Capture the cell that displays the provided text and extract its (X, Y) central coordinate. 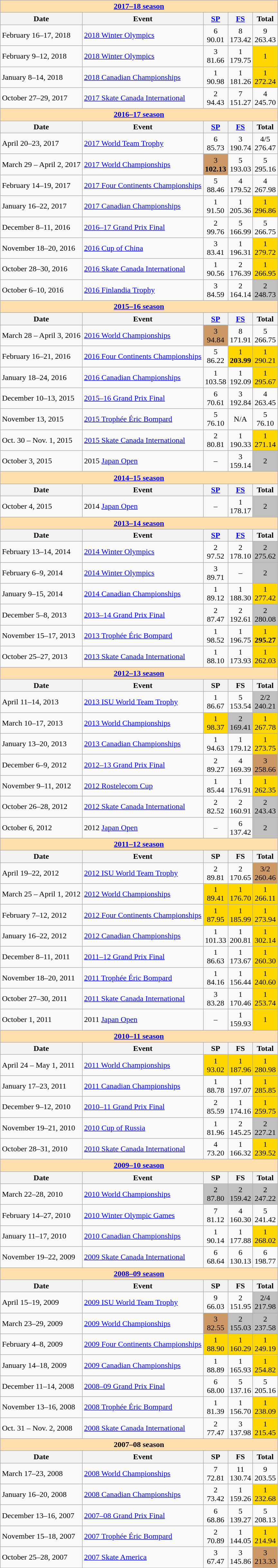
394.84 (216, 335)
4179.52 (241, 185)
1285.85 (265, 1086)
4/5276.47 (265, 144)
2016 Canadian Championships (143, 377)
2243.43 (265, 806)
1262.03 (265, 656)
2015 Japan Open (143, 461)
1273.94 (265, 915)
2012 Japan Open (143, 828)
5193.03 (241, 164)
2151.95 (241, 1303)
December 8–11, 2016 (41, 227)
2013–14 Grand Prix Final (143, 615)
2009 Four Continents Championships (143, 1344)
297.52 (216, 552)
1302.14 (265, 936)
1176.91 (241, 786)
January 8–14, 2018 (41, 77)
November 18–20, 2016 (41, 248)
1181.26 (241, 77)
473.20 (216, 1149)
2013 Skate Canada International (143, 656)
1159.93 (241, 1019)
Oct. 30 – Nov. 1, 2015 (41, 440)
1187.96 (241, 1065)
1178.17 (241, 506)
October 3, 2015 (41, 461)
October 6–10, 2016 (41, 290)
2018 Canadian Championships (143, 77)
2010 Winter Olympic Games (143, 1215)
1192.09 (241, 377)
October 25–28, 2007 (41, 1557)
1196.31 (241, 248)
270.89 (216, 1536)
January 11–17, 2010 (41, 1236)
9203.55 (265, 1474)
3159.14 (241, 461)
1240.60 (265, 978)
November 9–11, 2012 (41, 786)
2009 ISU World Team Trophy (143, 1303)
1214.94 (265, 1536)
287.80 (216, 1194)
October 1, 2011 (41, 1019)
1272.24 (265, 77)
384.59 (216, 290)
588.46 (216, 185)
2247.22 (265, 1194)
4263.45 (265, 398)
285.59 (216, 1107)
2014 Canadian Championships (143, 594)
2011–12 season (139, 844)
188.89 (216, 1365)
January 14–18, 2009 (41, 1365)
2012 ISU World Team Trophy (143, 873)
189.41 (216, 894)
1262.35 (265, 786)
280.81 (216, 440)
April 24 – May 1, 2011 (41, 1065)
2010 Cup of Russia (143, 1127)
1267.78 (265, 723)
1279.72 (265, 248)
383.28 (216, 999)
January 16–20, 2008 (41, 1494)
March 29 – April 2, 2017 (41, 164)
1174.16 (241, 1107)
690.01 (216, 35)
October 28–30, 2016 (41, 269)
2013 Trophée Éric Bompard (143, 636)
1290.21 (265, 357)
2007 Trophée Éric Bompard (143, 1536)
2009 World Championships (143, 1323)
190.56 (216, 269)
198.52 (216, 636)
2008 Canadian Championships (143, 1494)
1268.02 (265, 1236)
January 16–22, 2017 (41, 206)
2017 World Team Trophy (143, 144)
October 28–31, 2010 (41, 1149)
2017 Skate Canada International (143, 98)
3213.33 (265, 1557)
1179.12 (241, 744)
668.00 (216, 1386)
December 5–8, 2013 (41, 615)
December 6–9, 2012 (41, 765)
1179.75 (241, 56)
1280.98 (265, 1065)
2017–18 season (139, 6)
189.12 (216, 594)
1197.07 (241, 1086)
2010–11 Grand Prix Final (143, 1107)
2015–16 season (139, 307)
1203.99 (241, 357)
2192.61 (241, 615)
November 13, 2015 (41, 419)
181.96 (216, 1127)
2/4217.98 (265, 1303)
966.03 (216, 1303)
January 13–20, 2013 (41, 744)
2160.91 (241, 806)
1205.36 (241, 206)
198.37 (216, 723)
January 9–15, 2014 (41, 594)
5139.27 (241, 1516)
1266.95 (265, 269)
2016–17 season (139, 115)
2016 Four Continents Championships (143, 357)
October 26–28, 2012 (41, 806)
277.47 (216, 1428)
1156.44 (241, 978)
2007–08 season (139, 1445)
January 16–22, 2012 (41, 936)
February 9–12, 2018 (41, 56)
December 10–13, 2015 (41, 398)
November 19–22, 2009 (41, 1257)
8171.91 (241, 335)
2010–11 season (139, 1036)
February 7–12, 2012 (41, 915)
February 14–27, 2010 (41, 1215)
367.47 (216, 1557)
1239.52 (265, 1149)
2015 Trophée Éric Bompard (143, 419)
2011 Trophée Éric Bompard (143, 978)
2170.65 (241, 873)
2013 ISU World Team Trophy (143, 702)
6198.77 (265, 1257)
March 22–28, 2010 (41, 1194)
December 8–11, 2011 (41, 957)
299.76 (216, 227)
2013 World Championships (143, 723)
1173.67 (241, 957)
1253.74 (265, 999)
2178.10 (241, 552)
685.73 (216, 144)
November 18–20, 2011 (41, 978)
1144.05 (241, 1536)
3192.84 (241, 398)
194.63 (216, 744)
October 25–27, 2013 (41, 656)
2014 Japan Open (143, 506)
1166.32 (241, 1149)
2013 Canadian Championships (143, 744)
188.10 (216, 656)
184.16 (216, 978)
2176.39 (241, 269)
1196.75 (241, 636)
1165.93 (241, 1365)
2011 Canadian Championships (143, 1086)
772.81 (216, 1474)
1190.33 (241, 440)
2017 Four Continents Championships (143, 185)
1260.30 (265, 957)
2012–13 Grand Prix Final (143, 765)
2009 Canadian Championships (143, 1365)
8173.42 (241, 35)
2015–16 Grand Prix Final (143, 398)
February 16–17, 2018 (41, 35)
November 15–18, 2007 (41, 1536)
December 13–16, 2007 (41, 1516)
5166.99 (241, 227)
November 15–17, 2013 (41, 636)
383.41 (216, 248)
1238.09 (265, 1407)
2008 World Championships (143, 1474)
2010 World Championships (143, 1194)
1215.45 (265, 1428)
2014–15 season (139, 478)
3/2260.46 (265, 873)
4245.70 (265, 98)
1188.30 (241, 594)
October 27–29, 2017 (41, 98)
2227.21 (265, 1127)
185.44 (216, 786)
273.42 (216, 1494)
2016 Skate Canada International (143, 269)
191.50 (216, 206)
586.22 (216, 357)
5153.54 (241, 702)
2009–10 season (139, 1165)
October 4, 2015 (41, 506)
2017 World Championships (143, 164)
3190.74 (241, 144)
1176.70 (241, 894)
1103.58 (216, 377)
187.95 (216, 915)
2164.14 (241, 290)
2145.25 (241, 1127)
February 13–14, 2014 (41, 552)
181.39 (216, 1407)
October 27–30, 2011 (41, 999)
5205.16 (265, 1386)
6130.13 (241, 1257)
2016–17 Grand Prix Final (143, 227)
382.55 (216, 1323)
1170.46 (241, 999)
2012 Skate Canada International (143, 806)
1259.75 (265, 1107)
2/2240.21 (265, 702)
2275.62 (265, 552)
5137.16 (241, 1386)
2016 Cup of China (143, 248)
2012 Rostelecom Cup (143, 786)
9263.43 (265, 35)
2008–09 season (139, 1274)
1160.29 (241, 1344)
N/A (241, 419)
2012–13 season (139, 673)
4160.30 (241, 1215)
389.71 (216, 573)
1273.75 (265, 744)
April 15–19, 2009 (41, 1303)
2013–14 season (139, 523)
Oct. 31 – Nov. 2, 2008 (41, 1428)
1156.70 (241, 1407)
5241.42 (265, 1215)
4169.39 (241, 765)
March 10–17, 2013 (41, 723)
2007 Skate America (143, 1557)
January 18–24, 2016 (41, 377)
February 4–8, 2009 (41, 1344)
668.64 (216, 1257)
381.66 (216, 56)
193.02 (216, 1065)
282.52 (216, 806)
2016 World Championships (143, 335)
188.90 (216, 1344)
670.61 (216, 398)
2008–09 Grand Prix Final (143, 1386)
February 14–19, 2017 (41, 185)
2008 Skate Canada International (143, 1428)
January 17–23, 2011 (41, 1086)
188.78 (216, 1086)
November 13–16, 2008 (41, 1407)
November 19–21, 2010 (41, 1127)
2008 Trophée Éric Bompard (143, 1407)
781.12 (216, 1215)
1295.67 (265, 377)
1101.33 (216, 936)
5208.13 (265, 1516)
3137.98 (241, 1428)
3145.86 (241, 1557)
2007–08 Grand Prix Final (143, 1516)
7151.27 (241, 98)
2012 Four Continents Championships (143, 915)
1159.26 (241, 1494)
2015 Skate Canada International (143, 440)
2280.08 (265, 615)
October 6, 2012 (41, 828)
March 28 – April 3, 2016 (41, 335)
3258.66 (265, 765)
1173.93 (241, 656)
11130.74 (241, 1474)
2237.58 (265, 1323)
February 16–21, 2016 (41, 357)
2016 Finlandia Trophy (143, 290)
190.98 (216, 77)
2011 Japan Open (143, 1019)
186.63 (216, 957)
6137.42 (241, 828)
2011 World Championships (143, 1065)
2169.41 (241, 723)
2012 World Championships (143, 894)
April 19–22, 2012 (41, 873)
3102.13 (216, 164)
5295.16 (265, 164)
1177.88 (241, 1236)
2011 Skate Canada International (143, 999)
December 11–14, 2008 (41, 1386)
December 9–12, 2010 (41, 1107)
2011–12 Grand Prix Final (143, 957)
2155.03 (241, 1323)
186.67 (216, 702)
2009 Skate Canada International (143, 1257)
2010 Canadian Championships (143, 1236)
287.47 (216, 615)
289.27 (216, 765)
1277.42 (265, 594)
March 17–23, 2008 (41, 1474)
February 6–9, 2014 (41, 573)
1200.81 (241, 936)
190.14 (216, 1236)
April 20–23, 2017 (41, 144)
2010 Skate Canada International (143, 1149)
1271.14 (265, 440)
1296.86 (265, 206)
March 23–29, 2009 (41, 1323)
2012 Canadian Championships (143, 936)
2017 Canadian Championships (143, 206)
March 25 – April 1, 2012 (41, 894)
2248.73 (265, 290)
1185.99 (241, 915)
1266.11 (265, 894)
1295.27 (265, 636)
April 11–14, 2013 (41, 702)
294.43 (216, 98)
1232.68 (265, 1494)
289.81 (216, 873)
1249.19 (265, 1344)
4267.98 (265, 185)
668.86 (216, 1516)
2159.42 (241, 1194)
1254.82 (265, 1365)
